Locate the cell with the specified text and output its [x, y] center coordinate. 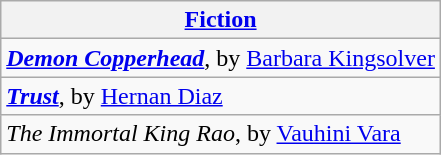
Demon Copperhead, by Barbara Kingsolver [221, 58]
Trust, by Hernan Diaz [221, 96]
Fiction [221, 20]
The Immortal King Rao, by Vauhini Vara [221, 134]
